Scan for the cell matching the given text and deliver its [X, Y] coordinate at center. 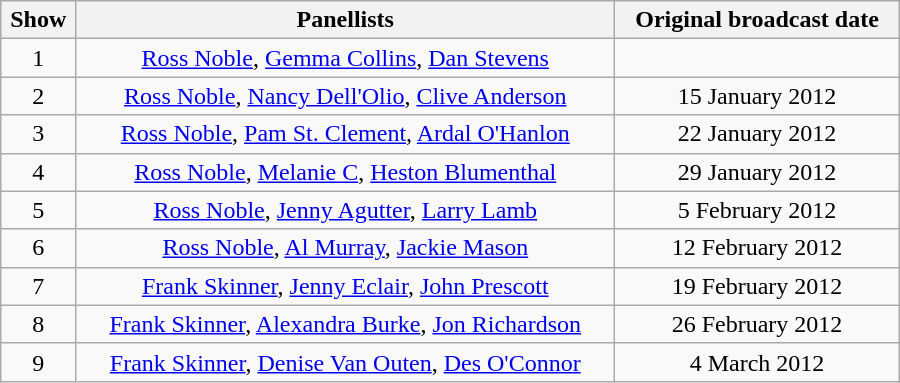
Frank Skinner, Jenny Eclair, John Prescott [346, 286]
4 [38, 172]
5 February 2012 [757, 210]
Frank Skinner, Alexandra Burke, Jon Richardson [346, 324]
2 [38, 96]
29 January 2012 [757, 172]
Show [38, 20]
12 February 2012 [757, 248]
6 [38, 248]
4 March 2012 [757, 362]
Panellists [346, 20]
8 [38, 324]
Ross Noble, Pam St. Clement, Ardal O'Hanlon [346, 134]
Ross Noble, Al Murray, Jackie Mason [346, 248]
Ross Noble, Nancy Dell'Olio, Clive Anderson [346, 96]
3 [38, 134]
19 February 2012 [757, 286]
26 February 2012 [757, 324]
1 [38, 58]
7 [38, 286]
Original broadcast date [757, 20]
Ross Noble, Melanie C, Heston Blumenthal [346, 172]
Ross Noble, Gemma Collins, Dan Stevens [346, 58]
Ross Noble, Jenny Agutter, Larry Lamb [346, 210]
9 [38, 362]
22 January 2012 [757, 134]
15 January 2012 [757, 96]
Frank Skinner, Denise Van Outen, Des O'Connor [346, 362]
5 [38, 210]
